Find where the given text appears and provide that cell's center as (X, Y) coordinate. 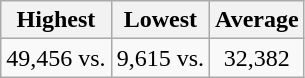
Lowest (160, 20)
9,615 vs. (160, 58)
Average (258, 20)
32,382 (258, 58)
49,456 vs. (56, 58)
Highest (56, 20)
